Provide the [x, y] coordinate of the cell's center where the given text is located.  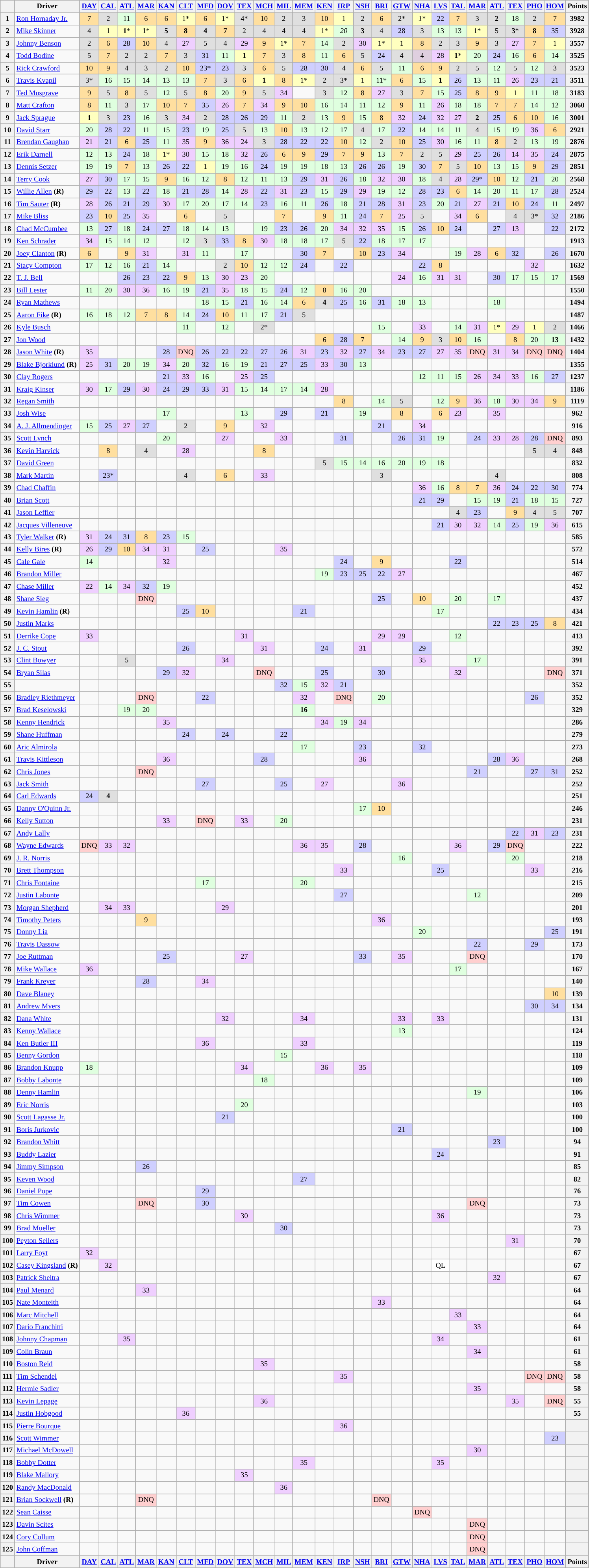
Michael McDowell [47, 1451]
52 [8, 649]
Keven Wood [47, 1179]
Mark Martin [47, 475]
Matt Crafton [47, 105]
216 [577, 871]
Bryan Silas [47, 673]
46 [8, 575]
105 [8, 1303]
1186 [577, 389]
134 [577, 1006]
Aric Almirola [47, 747]
Terry Cook [47, 179]
125 [8, 1549]
170 [577, 957]
1487 [577, 315]
421 [577, 623]
57 [8, 710]
Buddy Lazier [47, 1154]
51 [8, 636]
Justin Marks [47, 623]
84 [8, 1043]
2875 [577, 154]
Travis Kittleson [47, 760]
774 [577, 488]
1119 [577, 401]
75 [8, 932]
Patrick Sheltra [47, 1278]
98 [8, 1216]
3060 [577, 105]
Jason Leffler [47, 512]
59 [8, 734]
391 [577, 660]
110 [8, 1364]
David Green [47, 463]
47 [8, 586]
68 [8, 846]
329 [577, 710]
79 [8, 982]
39 [8, 488]
1355 [577, 364]
Boris Jurkovic [47, 1130]
Timothy Peters [47, 920]
707 [577, 512]
Chris Fontaine [47, 883]
3511 [577, 80]
Andy Lally [47, 834]
2186 [577, 216]
John Coffman [47, 1549]
Donny Lia [47, 932]
Brandon Knupp [47, 1068]
2497 [577, 204]
Benny Gordon [47, 1056]
45 [8, 562]
218 [577, 858]
72 [8, 895]
1237 [577, 377]
95 [8, 1179]
Brian Scott [47, 500]
140 [577, 982]
104 [8, 1290]
193 [577, 920]
Clint Bowyer [47, 660]
40 [8, 500]
2876 [577, 142]
Jacques Villeneuve [47, 525]
Andrew Myers [47, 1006]
101 [8, 1253]
3523 [577, 68]
167 [577, 969]
222 [577, 846]
Dario Franchitti [47, 1327]
191 [577, 932]
Scott Lynch [47, 438]
4* [244, 19]
246 [577, 808]
Eric Norris [47, 1105]
Clay Rogers [47, 377]
1913 [577, 241]
Willie Allen (R) [47, 191]
Bradley Riethmeyer [47, 697]
122 [8, 1512]
Travis Kvapil [47, 80]
Jack Smith [47, 784]
56 [8, 697]
Travis Dassow [47, 945]
38 [8, 475]
Daniel Pope [47, 1192]
Kyle Busch [47, 327]
Kelly Sutton [47, 821]
Todd Bodine [47, 56]
Chris Jones [47, 771]
1466 [577, 327]
2524 [577, 191]
T. J. Bell [47, 278]
A. J. Allmendinger [47, 426]
Stacy Compton [47, 266]
Danny O'Quinn Jr. [47, 808]
413 [577, 636]
514 [577, 562]
J. C. Stout [47, 649]
893 [577, 438]
Justin Hobgood [47, 1414]
Rick Crawford [47, 68]
44 [8, 549]
QL [440, 1266]
Joey Clanton (R) [47, 253]
112 [8, 1389]
1404 [577, 352]
Chase Miller [47, 586]
Kenny Wallace [47, 1031]
99 [8, 1229]
173 [577, 945]
Regan Smith [47, 401]
962 [577, 414]
78 [8, 969]
467 [577, 575]
3001 [577, 117]
Kevin Hamlin (R) [47, 612]
3525 [577, 56]
273 [577, 747]
Davin Scites [47, 1525]
Blake Mallory [47, 1475]
Brad Mueller [47, 1229]
Hermie Sadler [47, 1389]
Bill Lester [47, 290]
Paul Menard [47, 1290]
93 [8, 1154]
29* [477, 179]
97 [8, 1204]
90 [8, 1117]
201 [577, 908]
Ken Schrader [47, 241]
Bobby Labonte [47, 1080]
Denny Hamlin [47, 1093]
117 [8, 1451]
81 [8, 1006]
43 [8, 538]
Brendan Gaughan [47, 142]
Wayne Edwards [47, 846]
3557 [577, 43]
Jack Sprague [47, 117]
42 [8, 525]
48 [8, 599]
3928 [577, 31]
Boston Reid [47, 1364]
Kelly Bires (R) [47, 549]
50 [8, 623]
Shane Sieg [47, 599]
Colin Braun [47, 1352]
215 [577, 883]
2172 [577, 229]
131 [577, 1019]
Dana White [47, 1019]
120 [8, 1488]
Casey Kingsland (R) [47, 1266]
J. R. Norris [47, 858]
Derrike Cope [47, 636]
108 [8, 1340]
Josh Wise [47, 414]
92 [8, 1142]
Dennis Setzer [47, 167]
1550 [577, 290]
Brad Keselowski [47, 710]
Sean Caisse [47, 1512]
Carl Edwards [47, 797]
Kenny Hendrick [47, 723]
69 [8, 858]
572 [577, 549]
Mike Skinner [47, 31]
115 [8, 1426]
Aaron Fike (R) [47, 315]
2921 [577, 130]
251 [577, 797]
Morgan Shepherd [47, 908]
279 [577, 734]
268 [577, 760]
Chad McCumbee [47, 229]
832 [577, 463]
Brett Thompson [47, 871]
615 [577, 525]
1569 [577, 278]
Blake Bjorklund (R) [47, 364]
Kraig Kinser [47, 389]
Tim Cowen [47, 1204]
11* [381, 80]
83 [8, 1031]
916 [577, 426]
Mike Bliss [47, 216]
1670 [577, 253]
63 [8, 784]
Joe Ruttman [47, 957]
80 [8, 994]
66 [8, 821]
2851 [577, 167]
437 [577, 599]
Chad Chaffin [47, 488]
116 [8, 1438]
3982 [577, 19]
Shane Huffman [47, 734]
107 [8, 1327]
102 [8, 1266]
Kevin Harvick [47, 451]
727 [577, 500]
Ken Butler III [47, 1043]
111 [8, 1377]
41 [8, 512]
65 [8, 808]
Marc Mitchell [47, 1315]
Chris Wimmer [47, 1216]
585 [577, 538]
Peyton Sellers [47, 1241]
Ron Hornaday Jr. [47, 19]
Pierre Bourque [47, 1426]
1432 [577, 340]
Kevin Lepage [47, 1401]
62 [8, 771]
114 [8, 1414]
Nate Monteith [47, 1303]
Tim Sauter (R) [47, 204]
1632 [577, 266]
37 [8, 463]
2568 [577, 179]
60 [8, 747]
Dave Blaney [47, 994]
74 [8, 920]
848 [577, 451]
434 [577, 612]
286 [577, 723]
121 [8, 1500]
Justin Labonte [47, 895]
Ryan Mathews [47, 303]
Johnny Benson [47, 43]
Scott Wimmer [47, 1438]
86 [8, 1068]
209 [577, 895]
371 [577, 673]
Mike Wallace [47, 969]
Larry Foyt [47, 1253]
3183 [577, 93]
Tyler Walker (R) [47, 538]
89 [8, 1105]
David Starr [47, 130]
Jason White (R) [47, 352]
139 [577, 994]
123 [8, 1525]
Tim Schendel [47, 1377]
Brandon Miller [47, 575]
88 [8, 1093]
Frank Kreyer [47, 982]
Brandon Whitt [47, 1142]
Johnny Chapman [47, 1340]
Jon Wood [47, 340]
77 [8, 957]
452 [577, 586]
96 [8, 1192]
53 [8, 660]
Bobby Dotter [47, 1463]
Erik Darnell [47, 154]
Cory Collum [47, 1537]
Scott Lagasse Jr. [47, 1117]
808 [577, 475]
113 [8, 1401]
54 [8, 673]
87 [8, 1080]
Jimmy Simpson [47, 1167]
Brian Sockwell (R) [47, 1500]
Randy MacDonald [47, 1488]
392 [577, 649]
49 [8, 612]
1494 [577, 303]
71 [8, 883]
Ted Musgrave [47, 93]
Cale Gale [47, 562]
